For the text-containing cell, return its midpoint in (x, y) coordinate format. 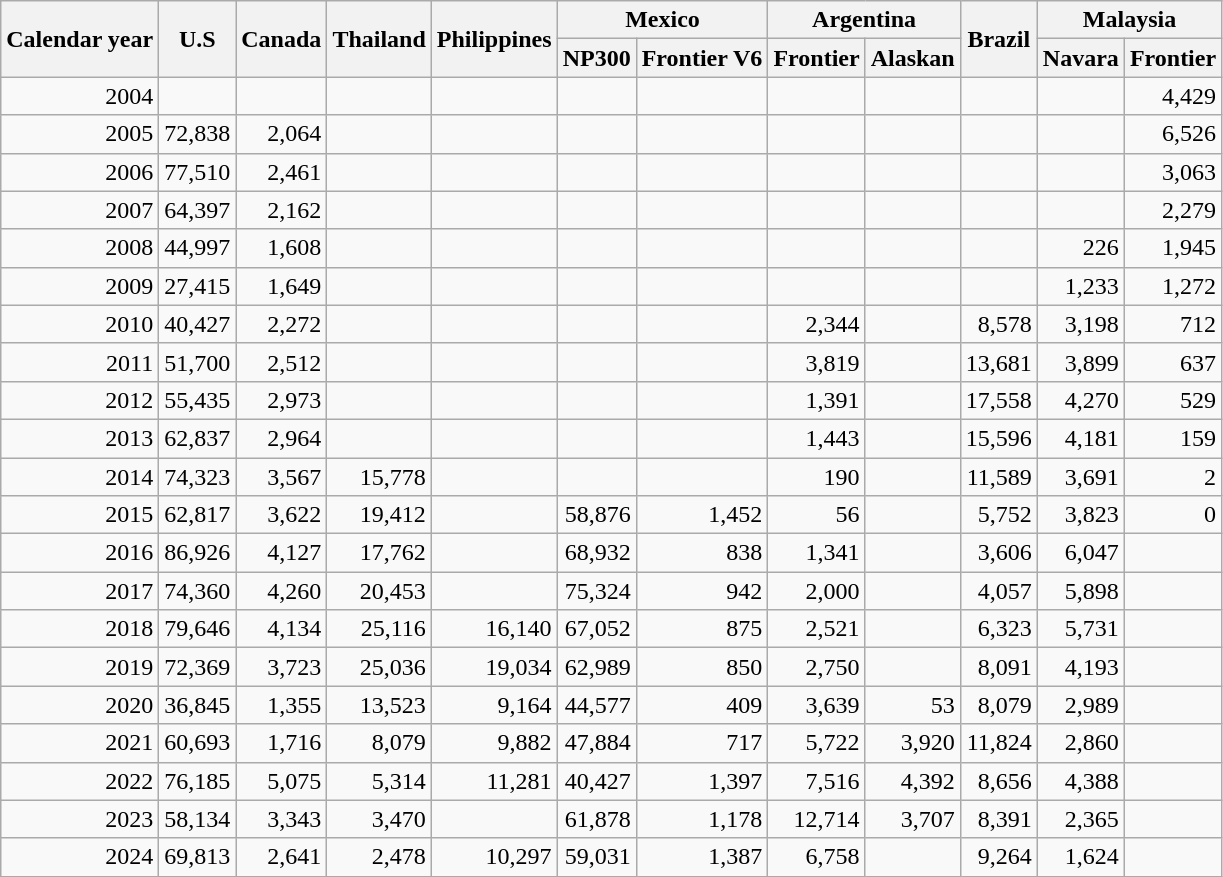
5,314 (379, 781)
Mexico (662, 20)
3,723 (282, 667)
62,837 (198, 438)
1,443 (816, 438)
2,973 (282, 400)
2,365 (1080, 819)
2,512 (282, 362)
Thailand (379, 39)
25,116 (379, 629)
53 (912, 705)
13,523 (379, 705)
2013 (80, 438)
36,845 (198, 705)
13,681 (998, 362)
15,596 (998, 438)
1,341 (816, 553)
2022 (80, 781)
1,391 (816, 400)
3,343 (282, 819)
5,731 (1080, 629)
409 (702, 705)
6,323 (998, 629)
2011 (80, 362)
72,838 (198, 134)
17,558 (998, 400)
1,716 (282, 743)
61,878 (596, 819)
72,369 (198, 667)
2019 (80, 667)
19,034 (494, 667)
68,932 (596, 553)
2024 (80, 857)
1,649 (282, 286)
1,608 (282, 248)
74,360 (198, 591)
56 (816, 515)
Philippines (494, 39)
77,510 (198, 172)
4,392 (912, 781)
Frontier V6 (702, 58)
64,397 (198, 210)
5,075 (282, 781)
2,750 (816, 667)
1,272 (1172, 286)
Alaskan (912, 58)
4,134 (282, 629)
44,577 (596, 705)
Argentina (864, 20)
3,920 (912, 743)
942 (702, 591)
67,052 (596, 629)
2008 (80, 248)
76,185 (198, 781)
2,641 (282, 857)
59,031 (596, 857)
1,624 (1080, 857)
2,521 (816, 629)
3,063 (1172, 172)
2010 (80, 324)
44,997 (198, 248)
2015 (80, 515)
3,899 (1080, 362)
3,819 (816, 362)
875 (702, 629)
529 (1172, 400)
2,461 (282, 172)
2,064 (282, 134)
7,516 (816, 781)
712 (1172, 324)
8,091 (998, 667)
Malaysia (1129, 20)
2,162 (282, 210)
8,578 (998, 324)
1,945 (1172, 248)
NP300 (596, 58)
3,639 (816, 705)
Canada (282, 39)
55,435 (198, 400)
3,606 (998, 553)
8,656 (998, 781)
86,926 (198, 553)
60,693 (198, 743)
2,964 (282, 438)
16,140 (494, 629)
3,707 (912, 819)
226 (1080, 248)
58,876 (596, 515)
75,324 (596, 591)
2009 (80, 286)
5,898 (1080, 591)
838 (702, 553)
1,233 (1080, 286)
Brazil (998, 39)
1,355 (282, 705)
2018 (80, 629)
58,134 (198, 819)
2005 (80, 134)
2 (1172, 477)
3,823 (1080, 515)
2023 (80, 819)
3,198 (1080, 324)
2014 (80, 477)
10,297 (494, 857)
19,412 (379, 515)
47,884 (596, 743)
11,281 (494, 781)
6,526 (1172, 134)
2,478 (379, 857)
1,387 (702, 857)
2,272 (282, 324)
5,752 (998, 515)
6,758 (816, 857)
3,691 (1080, 477)
4,057 (998, 591)
4,260 (282, 591)
3,567 (282, 477)
11,824 (998, 743)
2,279 (1172, 210)
69,813 (198, 857)
4,429 (1172, 96)
11,589 (998, 477)
850 (702, 667)
3,622 (282, 515)
27,415 (198, 286)
U.S (198, 39)
717 (702, 743)
6,047 (1080, 553)
2,000 (816, 591)
2004 (80, 96)
4,388 (1080, 781)
2006 (80, 172)
2,989 (1080, 705)
17,762 (379, 553)
2012 (80, 400)
79,646 (198, 629)
190 (816, 477)
8,391 (998, 819)
2021 (80, 743)
2,860 (1080, 743)
0 (1172, 515)
5,722 (816, 743)
4,193 (1080, 667)
Calendar year (80, 39)
74,323 (198, 477)
4,270 (1080, 400)
2017 (80, 591)
3,470 (379, 819)
62,817 (198, 515)
2020 (80, 705)
2016 (80, 553)
1,178 (702, 819)
20,453 (379, 591)
25,036 (379, 667)
2,344 (816, 324)
2007 (80, 210)
4,181 (1080, 438)
9,264 (998, 857)
4,127 (282, 553)
1,452 (702, 515)
9,164 (494, 705)
62,989 (596, 667)
159 (1172, 438)
Navara (1080, 58)
9,882 (494, 743)
1,397 (702, 781)
12,714 (816, 819)
51,700 (198, 362)
15,778 (379, 477)
637 (1172, 362)
